Locate the cell with the specified text and output its (x, y) center coordinate. 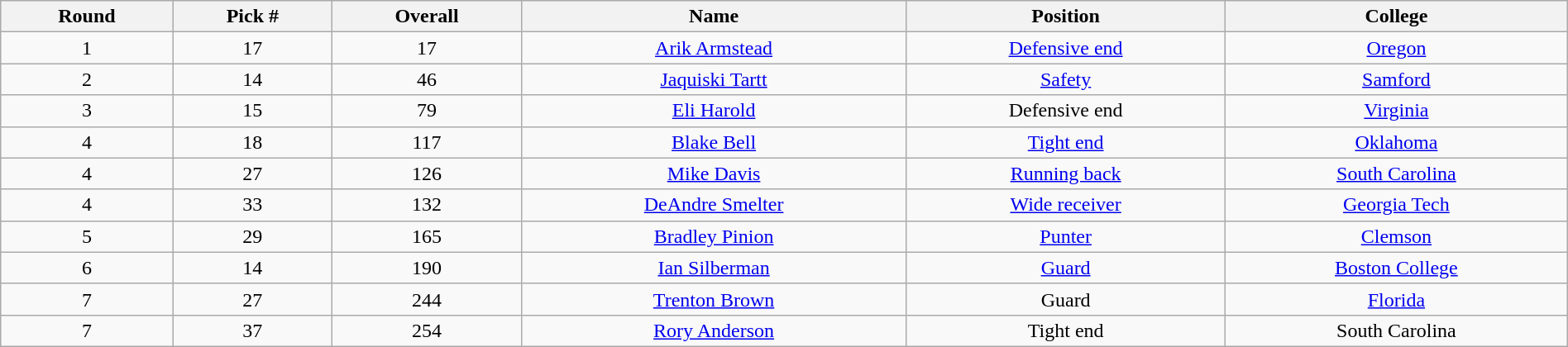
Samford (1397, 79)
5 (87, 236)
Virginia (1397, 111)
117 (427, 142)
DeAndre Smelter (713, 205)
3 (87, 111)
Boston College (1397, 268)
Arik Armstead (713, 48)
Position (1066, 17)
Running back (1066, 173)
Overall (427, 17)
33 (253, 205)
79 (427, 111)
Safety (1066, 79)
Oregon (1397, 48)
Round (87, 17)
Blake Bell (713, 142)
Rory Anderson (713, 330)
Name (713, 17)
Eli Harold (713, 111)
29 (253, 236)
Bradley Pinion (713, 236)
126 (427, 173)
6 (87, 268)
244 (427, 299)
165 (427, 236)
18 (253, 142)
254 (427, 330)
1 (87, 48)
Trenton Brown (713, 299)
46 (427, 79)
Florida (1397, 299)
Oklahoma (1397, 142)
College (1397, 17)
Jaquiski Tartt (713, 79)
Ian Silberman (713, 268)
Punter (1066, 236)
Georgia Tech (1397, 205)
Mike Davis (713, 173)
Wide receiver (1066, 205)
15 (253, 111)
Clemson (1397, 236)
132 (427, 205)
190 (427, 268)
Pick # (253, 17)
2 (87, 79)
37 (253, 330)
